From the cell containing the given text, extract its center point as (x, y) coordinate. 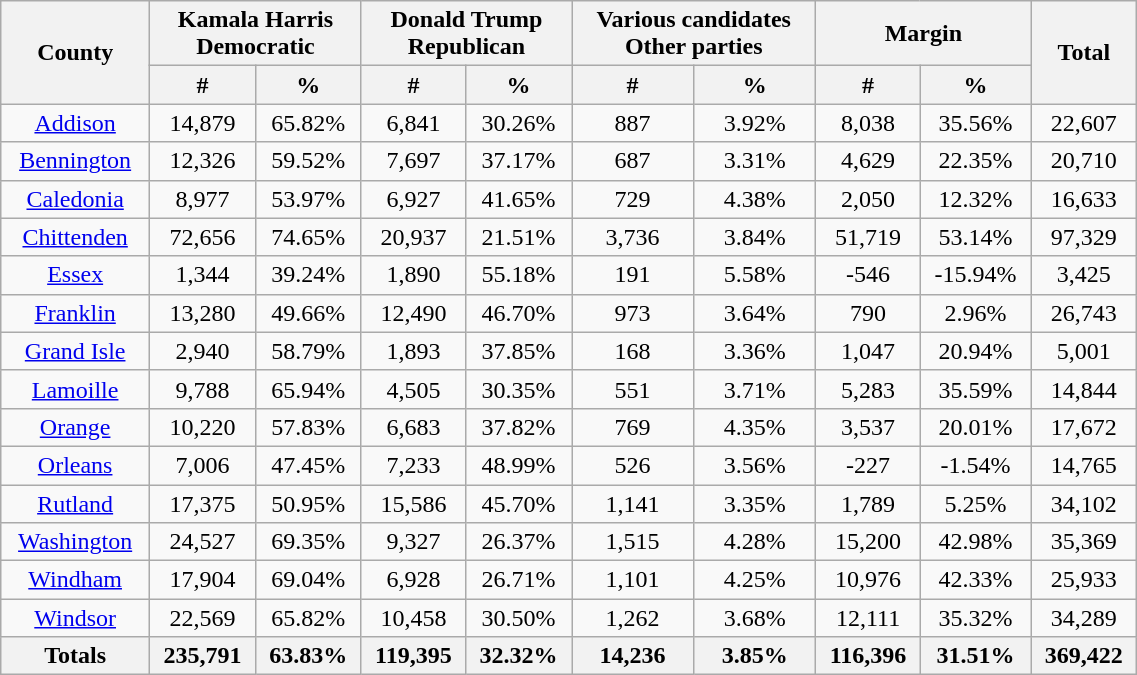
687 (633, 161)
63.83% (308, 656)
34,102 (1084, 503)
Margin (924, 34)
5.25% (976, 503)
17,375 (203, 503)
24,527 (203, 542)
Various candidatesOther parties (694, 34)
22,569 (203, 618)
47.45% (308, 465)
20.94% (976, 351)
2,050 (868, 199)
14,844 (1084, 389)
Caledonia (76, 199)
15,586 (413, 503)
1,262 (633, 618)
Rutland (76, 503)
3.36% (755, 351)
526 (633, 465)
14,765 (1084, 465)
26.37% (519, 542)
3.35% (755, 503)
Bennington (76, 161)
30.35% (519, 389)
1,344 (203, 275)
3,736 (633, 237)
5,001 (1084, 351)
4.28% (755, 542)
30.26% (519, 123)
12,326 (203, 161)
69.35% (308, 542)
973 (633, 313)
35.56% (976, 123)
Donald TrumpRepublican (466, 34)
97,329 (1084, 237)
Orleans (76, 465)
31.51% (976, 656)
116,396 (868, 656)
Totals (76, 656)
3.85% (755, 656)
6,928 (413, 580)
45.70% (519, 503)
7,233 (413, 465)
Orange (76, 427)
55.18% (519, 275)
26,743 (1084, 313)
35,369 (1084, 542)
53.14% (976, 237)
1,515 (633, 542)
10,458 (413, 618)
3.56% (755, 465)
5,283 (868, 389)
4,505 (413, 389)
4.38% (755, 199)
48.99% (519, 465)
3.71% (755, 389)
17,672 (1084, 427)
22.35% (976, 161)
42.33% (976, 580)
10,220 (203, 427)
6,841 (413, 123)
17,904 (203, 580)
30.50% (519, 618)
37.17% (519, 161)
Chittenden (76, 237)
74.65% (308, 237)
35.59% (976, 389)
-546 (868, 275)
41.65% (519, 199)
3.31% (755, 161)
Windsor (76, 618)
8,038 (868, 123)
-15.94% (976, 275)
35.32% (976, 618)
3.92% (755, 123)
5.58% (755, 275)
769 (633, 427)
69.04% (308, 580)
16,633 (1084, 199)
191 (633, 275)
Lamoille (76, 389)
1,789 (868, 503)
Franklin (76, 313)
9,788 (203, 389)
Washington (76, 542)
59.52% (308, 161)
49.66% (308, 313)
7,006 (203, 465)
20,937 (413, 237)
32.32% (519, 656)
15,200 (868, 542)
25,933 (1084, 580)
1,893 (413, 351)
12,490 (413, 313)
4,629 (868, 161)
887 (633, 123)
4.25% (755, 580)
119,395 (413, 656)
1,141 (633, 503)
14,236 (633, 656)
551 (633, 389)
9,327 (413, 542)
2.96% (976, 313)
369,422 (1084, 656)
13,280 (203, 313)
34,289 (1084, 618)
37.85% (519, 351)
51,719 (868, 237)
21.51% (519, 237)
37.82% (519, 427)
42.98% (976, 542)
1,047 (868, 351)
2,940 (203, 351)
Essex (76, 275)
20,710 (1084, 161)
20.01% (976, 427)
50.95% (308, 503)
39.24% (308, 275)
235,791 (203, 656)
6,927 (413, 199)
729 (633, 199)
Total (1084, 52)
-227 (868, 465)
168 (633, 351)
3.68% (755, 618)
4.35% (755, 427)
14,879 (203, 123)
22,607 (1084, 123)
3.64% (755, 313)
53.97% (308, 199)
65.94% (308, 389)
1,101 (633, 580)
Windham (76, 580)
12.32% (976, 199)
Addison (76, 123)
3,425 (1084, 275)
County (76, 52)
8,977 (203, 199)
7,697 (413, 161)
3,537 (868, 427)
57.83% (308, 427)
Grand Isle (76, 351)
58.79% (308, 351)
72,656 (203, 237)
6,683 (413, 427)
1,890 (413, 275)
46.70% (519, 313)
12,111 (868, 618)
790 (868, 313)
Kamala HarrisDemocratic (256, 34)
26.71% (519, 580)
-1.54% (976, 465)
10,976 (868, 580)
3.84% (755, 237)
